Return the (X, Y) coordinate for the center point of the cell that contains the specified text.  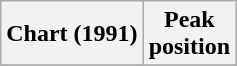
Chart (1991) (72, 34)
Peakposition (189, 34)
